Scan for the cell matching the given text and deliver its (X, Y) coordinate at center. 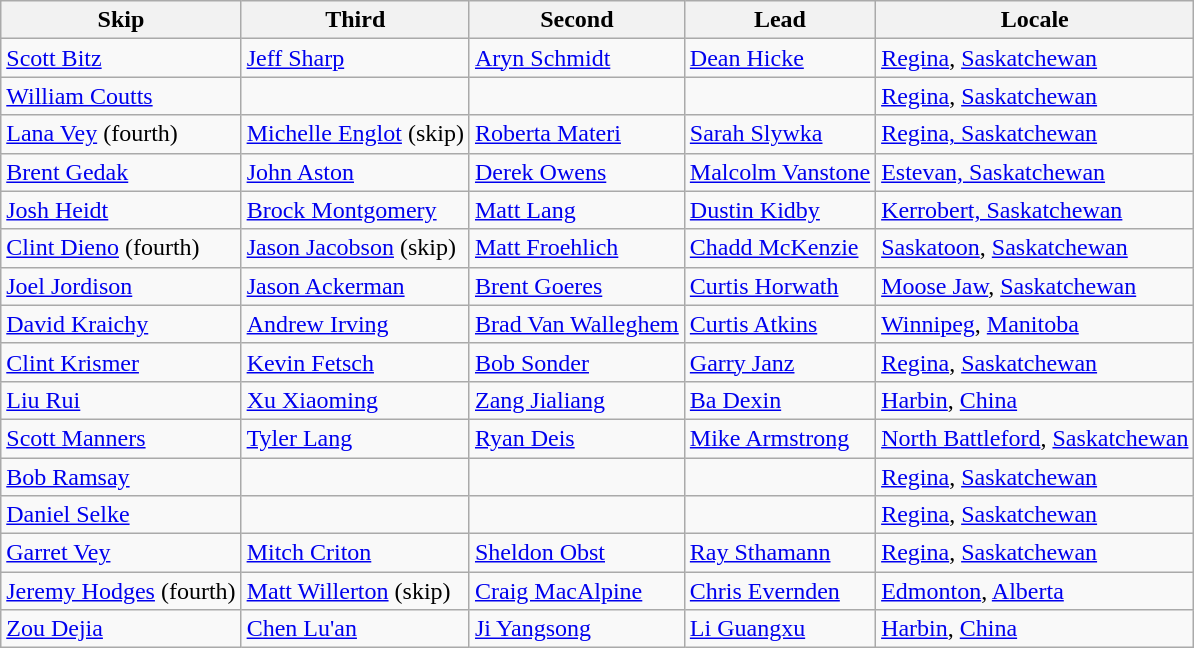
Jason Ackerman (355, 286)
Curtis Horwath (780, 286)
Moose Jaw, Saskatchewan (1035, 286)
Winnipeg, Manitoba (1035, 324)
Skip (121, 20)
Daniel Selke (121, 515)
Scott Bitz (121, 58)
Edmonton, Alberta (1035, 591)
Saskatoon, Saskatchewan (1035, 248)
Matt Lang (576, 210)
Chris Evernden (780, 591)
Derek Owens (576, 172)
Kevin Fetsch (355, 362)
Chen Lu'an (355, 629)
Liu Rui (121, 400)
Chadd McKenzie (780, 248)
Estevan, Saskatchewan (1035, 172)
Bob Sonder (576, 362)
Ray Sthamann (780, 553)
Kerrobert, Saskatchewan (1035, 210)
Locale (1035, 20)
Roberta Materi (576, 134)
Clint Dieno (fourth) (121, 248)
Sarah Slywka (780, 134)
Dustin Kidby (780, 210)
Garret Vey (121, 553)
Josh Heidt (121, 210)
Second (576, 20)
Michelle Englot (skip) (355, 134)
Andrew Irving (355, 324)
Clint Krismer (121, 362)
Matt Willerton (skip) (355, 591)
Lana Vey (fourth) (121, 134)
Craig MacAlpine (576, 591)
Bob Ramsay (121, 477)
Brad Van Walleghem (576, 324)
Dean Hicke (780, 58)
Sheldon Obst (576, 553)
Garry Janz (780, 362)
Matt Froehlich (576, 248)
Curtis Atkins (780, 324)
Zou Dejia (121, 629)
Brock Montgomery (355, 210)
John Aston (355, 172)
Scott Manners (121, 438)
Jeremy Hodges (fourth) (121, 591)
Ji Yangsong (576, 629)
Lead (780, 20)
Mike Armstrong (780, 438)
Aryn Schmidt (576, 58)
Jeff Sharp (355, 58)
Ba Dexin (780, 400)
Zang Jialiang (576, 400)
Third (355, 20)
Mitch Criton (355, 553)
Li Guangxu (780, 629)
Joel Jordison (121, 286)
Malcolm Vanstone (780, 172)
Jason Jacobson (skip) (355, 248)
David Kraichy (121, 324)
Tyler Lang (355, 438)
William Coutts (121, 96)
Xu Xiaoming (355, 400)
Brent Gedak (121, 172)
North Battleford, Saskatchewan (1035, 438)
Brent Goeres (576, 286)
Ryan Deis (576, 438)
